Identify which cell holds the provided text, then report its [x, y] central coordinate. 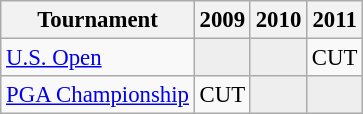
PGA Championship [98, 95]
Tournament [98, 20]
U.S. Open [98, 58]
2009 [222, 20]
2010 [278, 20]
2011 [335, 20]
